Output the [X, Y] coordinate of the center of the cell containing the given text.  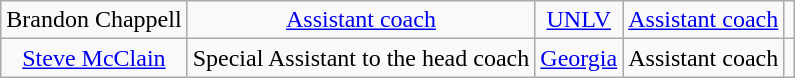
Georgia [579, 58]
Special Assistant to the head coach [361, 58]
Brandon Chappell [94, 20]
UNLV [579, 20]
Steve McClain [94, 58]
